Identify which cell holds the provided text, then report its [x, y] central coordinate. 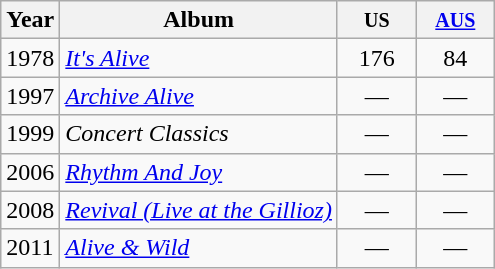
2011 [30, 248]
US [376, 20]
84 [456, 58]
176 [376, 58]
It's Alive [199, 58]
Archive Alive [199, 96]
2006 [30, 172]
Concert Classics [199, 134]
1999 [30, 134]
1978 [30, 58]
AUS [456, 20]
Year [30, 20]
2008 [30, 210]
Revival (Live at the Gillioz) [199, 210]
Rhythm And Joy [199, 172]
1997 [30, 96]
Alive & Wild [199, 248]
Album [199, 20]
